Locate the cell with the specified text and output its [x, y] center coordinate. 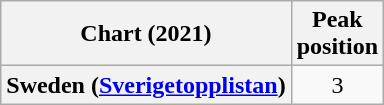
Peakposition [337, 34]
Sweden (Sverigetopplistan) [146, 85]
3 [337, 85]
Chart (2021) [146, 34]
